From the cell containing the given text, extract its center point as (X, Y) coordinate. 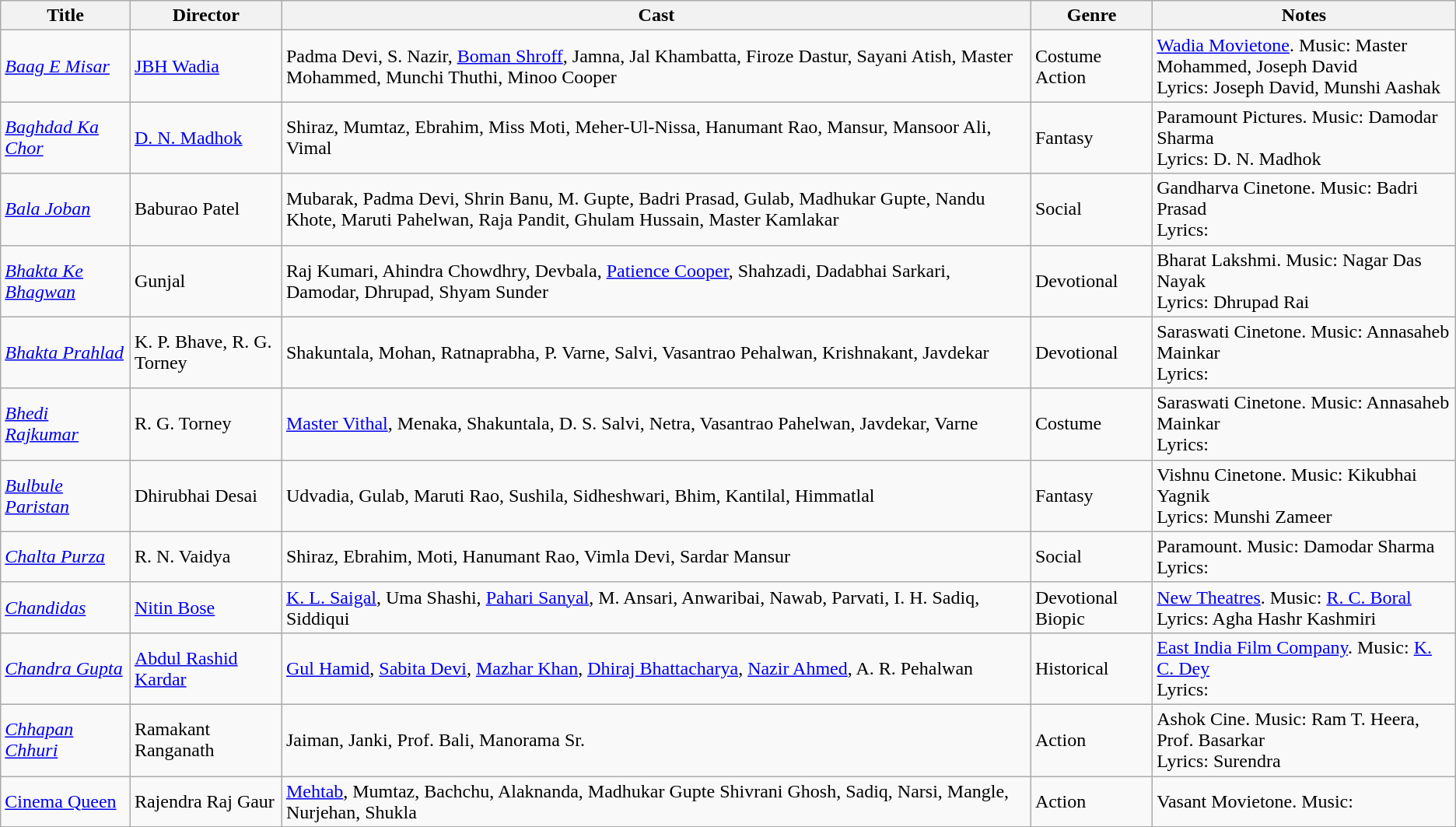
Devotional Biopic (1091, 607)
Baghdad Ka Chor (65, 138)
D. N. Madhok (205, 138)
Shiraz, Mumtaz, Ebrahim, Miss Moti, Meher-Ul-Nissa, Hanumant Rao, Mansur, Mansoor Ali, Vimal (656, 138)
Cast (656, 16)
Chalta Purza (65, 557)
Ramakant Ranganath (205, 740)
Ashok Cine. Music: Ram T. Heera, Prof. BasarkarLyrics: Surendra (1304, 740)
Jaiman, Janki, Prof. Bali, Manorama Sr. (656, 740)
East India Film Company. Music: K. C. DeyLyrics: (1304, 668)
Bhakta Prahlad (65, 352)
Bhedi Rajkumar (65, 424)
Gunjal (205, 281)
Title (65, 16)
Historical (1091, 668)
Wadia Movietone. Music: Master Mohammed, Joseph DavidLyrics: Joseph David, Munshi Aashak (1304, 66)
Genre (1091, 16)
Udvadia, Gulab, Maruti Rao, Sushila, Sidheshwari, Bhim, Kantilal, Himmatlal (656, 496)
Dhirubhai Desai (205, 496)
Paramount Pictures. Music: Damodar SharmaLyrics: D. N. Madhok (1304, 138)
Shakuntala, Mohan, Ratnaprabha, P. Varne, Salvi, Vasantrao Pehalwan, Krishnakant, Javdekar (656, 352)
Baag E Misar (65, 66)
Nitin Bose (205, 607)
Bhakta Ke Bhagwan (65, 281)
Raj Kumari, Ahindra Chowdhry, Devbala, Patience Cooper, Shahzadi, Dadabhai Sarkari, Damodar, Dhrupad, Shyam Sunder (656, 281)
Rajendra Raj Gaur (205, 801)
Costume Action (1091, 66)
Gul Hamid, Sabita Devi, Mazhar Khan, Dhiraj Bhattacharya, Nazir Ahmed, A. R. Pehalwan (656, 668)
R. G. Torney (205, 424)
Abdul Rashid Kardar (205, 668)
Master Vithal, Menaka, Shakuntala, D. S. Salvi, Netra, Vasantrao Pahelwan, Javdekar, Varne (656, 424)
Mehtab, Mumtaz, Bachchu, Alaknanda, Madhukar Gupte Shivrani Ghosh, Sadiq, Narsi, Mangle, Nurjehan, Shukla (656, 801)
K. P. Bhave, R. G. Torney (205, 352)
New Theatres. Music: R. C. BoralLyrics: Agha Hashr Kashmiri (1304, 607)
Director (205, 16)
Vasant Movietone. Music: (1304, 801)
Padma Devi, S. Nazir, Boman Shroff, Jamna, Jal Khambatta, Firoze Dastur, Sayani Atish, Master Mohammed, Munchi Thuthi, Minoo Cooper (656, 66)
Gandharva Cinetone. Music: Badri PrasadLyrics: (1304, 209)
K. L. Saigal, Uma Shashi, Pahari Sanyal, M. Ansari, Anwaribai, Nawab, Parvati, I. H. Sadiq, Siddiqui (656, 607)
Chandra Gupta (65, 668)
Chhapan Chhuri (65, 740)
Bulbule Paristan (65, 496)
Chandidas (65, 607)
Notes (1304, 16)
Baburao Patel (205, 209)
Bharat Lakshmi. Music: Nagar Das NayakLyrics: Dhrupad Rai (1304, 281)
Vishnu Cinetone. Music: Kikubhai YagnikLyrics: Munshi Zameer (1304, 496)
Cinema Queen (65, 801)
Paramount. Music: Damodar SharmaLyrics: (1304, 557)
Shiraz, Ebrahim, Moti, Hanumant Rao, Vimla Devi, Sardar Mansur (656, 557)
Bala Joban (65, 209)
R. N. Vaidya (205, 557)
JBH Wadia (205, 66)
Costume (1091, 424)
